Provide the (X, Y) coordinate of the cell's center where the given text is located.  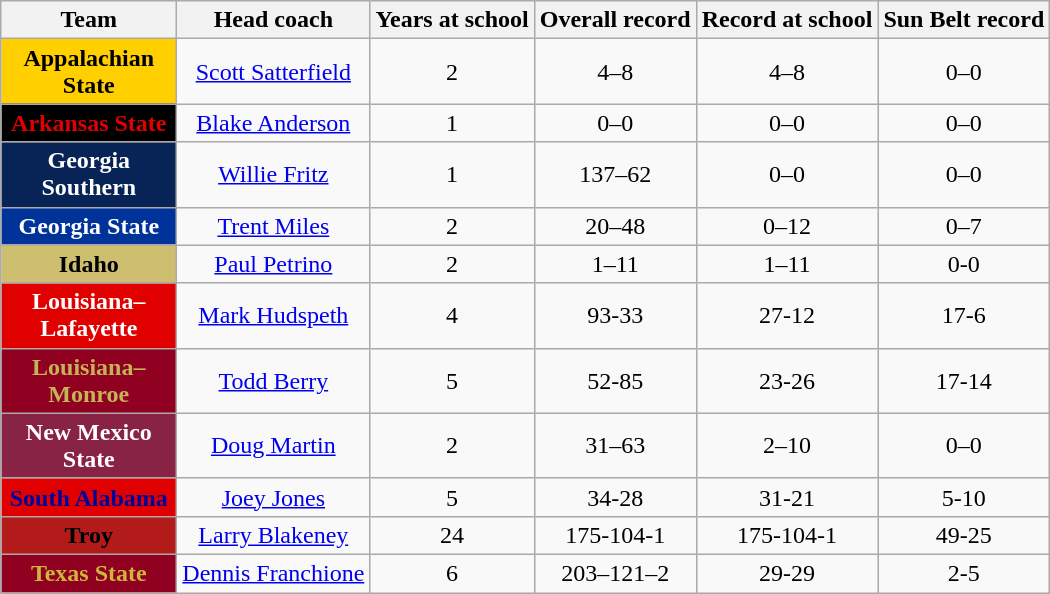
0–7 (964, 226)
17-14 (964, 380)
137–62 (615, 174)
Willie Fritz (274, 174)
31-21 (787, 497)
Georgia Southern (89, 174)
6 (452, 573)
17-6 (964, 316)
Overall record (615, 20)
20–48 (615, 226)
93-33 (615, 316)
2–10 (787, 446)
Idaho (89, 264)
203–121–2 (615, 573)
4 (452, 316)
Trent Miles (274, 226)
Joey Jones (274, 497)
49-25 (964, 535)
Years at school (452, 20)
52-85 (615, 380)
Todd Berry (274, 380)
Arkansas State (89, 123)
24 (452, 535)
0-0 (964, 264)
Larry Blakeney (274, 535)
Blake Anderson (274, 123)
Louisiana–Lafayette (89, 316)
South Alabama (89, 497)
Appalachian State (89, 72)
New Mexico State (89, 446)
Louisiana–Monroe (89, 380)
2-5 (964, 573)
Sun Belt record (964, 20)
Texas State (89, 573)
Troy (89, 535)
34-28 (615, 497)
31–63 (615, 446)
Team (89, 20)
27-12 (787, 316)
29-29 (787, 573)
Mark Hudspeth (274, 316)
Head coach (274, 20)
Dennis Franchione (274, 573)
0–12 (787, 226)
23-26 (787, 380)
Scott Satterfield (274, 72)
Record at school (787, 20)
5-10 (964, 497)
Paul Petrino (274, 264)
Georgia State (89, 226)
Doug Martin (274, 446)
